Pinpoint the cell where the given text exists, returning its [x, y] midpoint coordinate. 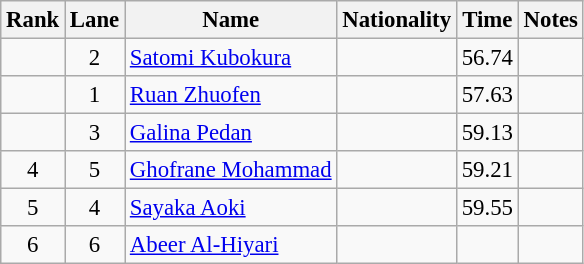
Satomi Kubokura [231, 58]
59.55 [487, 208]
2 [95, 58]
Ghofrane Mohammad [231, 170]
Galina Pedan [231, 133]
Nationality [396, 20]
Abeer Al-Hiyari [231, 245]
Sayaka Aoki [231, 208]
56.74 [487, 58]
59.21 [487, 170]
1 [95, 95]
59.13 [487, 133]
Rank [33, 20]
Name [231, 20]
Lane [95, 20]
Notes [550, 20]
57.63 [487, 95]
3 [95, 133]
Ruan Zhuofen [231, 95]
Time [487, 20]
